For the text-containing cell, return its midpoint in [x, y] coordinate format. 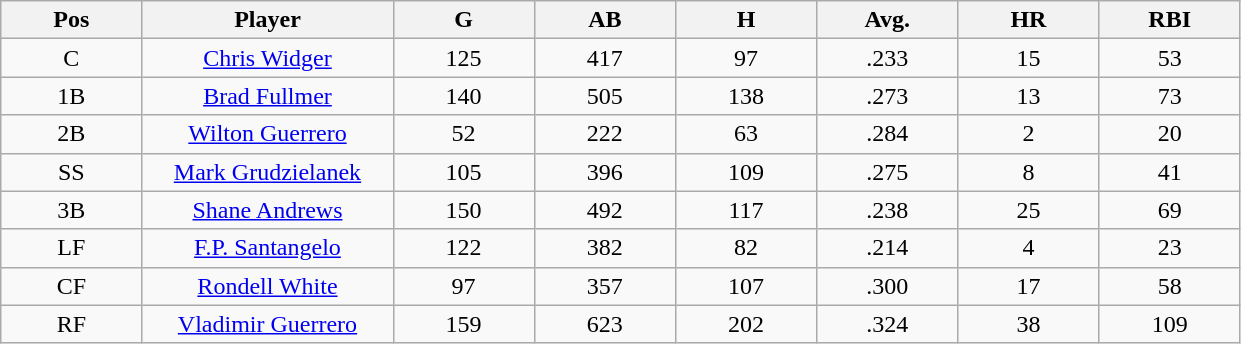
357 [604, 286]
H [746, 20]
F.P. Santangelo [268, 248]
73 [1170, 96]
CF [72, 286]
2 [1028, 134]
15 [1028, 58]
RBI [1170, 20]
53 [1170, 58]
1B [72, 96]
140 [464, 96]
HR [1028, 20]
Brad Fullmer [268, 96]
4 [1028, 248]
159 [464, 324]
Vladimir Guerrero [268, 324]
20 [1170, 134]
107 [746, 286]
117 [746, 210]
417 [604, 58]
222 [604, 134]
.275 [888, 172]
.284 [888, 134]
Chris Widger [268, 58]
623 [604, 324]
.273 [888, 96]
17 [1028, 286]
138 [746, 96]
505 [604, 96]
23 [1170, 248]
RF [72, 324]
69 [1170, 210]
.300 [888, 286]
Shane Andrews [268, 210]
3B [72, 210]
41 [1170, 172]
122 [464, 248]
Pos [72, 20]
125 [464, 58]
58 [1170, 286]
382 [604, 248]
.214 [888, 248]
.233 [888, 58]
8 [1028, 172]
AB [604, 20]
LF [72, 248]
82 [746, 248]
492 [604, 210]
38 [1028, 324]
63 [746, 134]
396 [604, 172]
G [464, 20]
Avg. [888, 20]
.238 [888, 210]
Rondell White [268, 286]
.324 [888, 324]
13 [1028, 96]
25 [1028, 210]
105 [464, 172]
Player [268, 20]
150 [464, 210]
SS [72, 172]
202 [746, 324]
Wilton Guerrero [268, 134]
C [72, 58]
2B [72, 134]
52 [464, 134]
Mark Grudzielanek [268, 172]
